Determine the [x, y] coordinate at the center of the cell enclosing the given text.  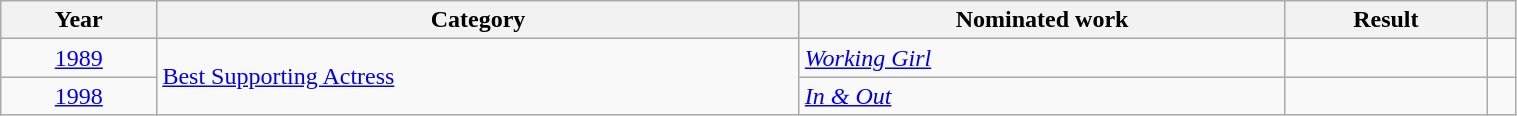
Working Girl [1042, 58]
Category [478, 20]
1989 [79, 58]
Nominated work [1042, 20]
In & Out [1042, 96]
Result [1386, 20]
1998 [79, 96]
Best Supporting Actress [478, 77]
Year [79, 20]
